Pinpoint the cell where the given text exists, returning its (X, Y) midpoint coordinate. 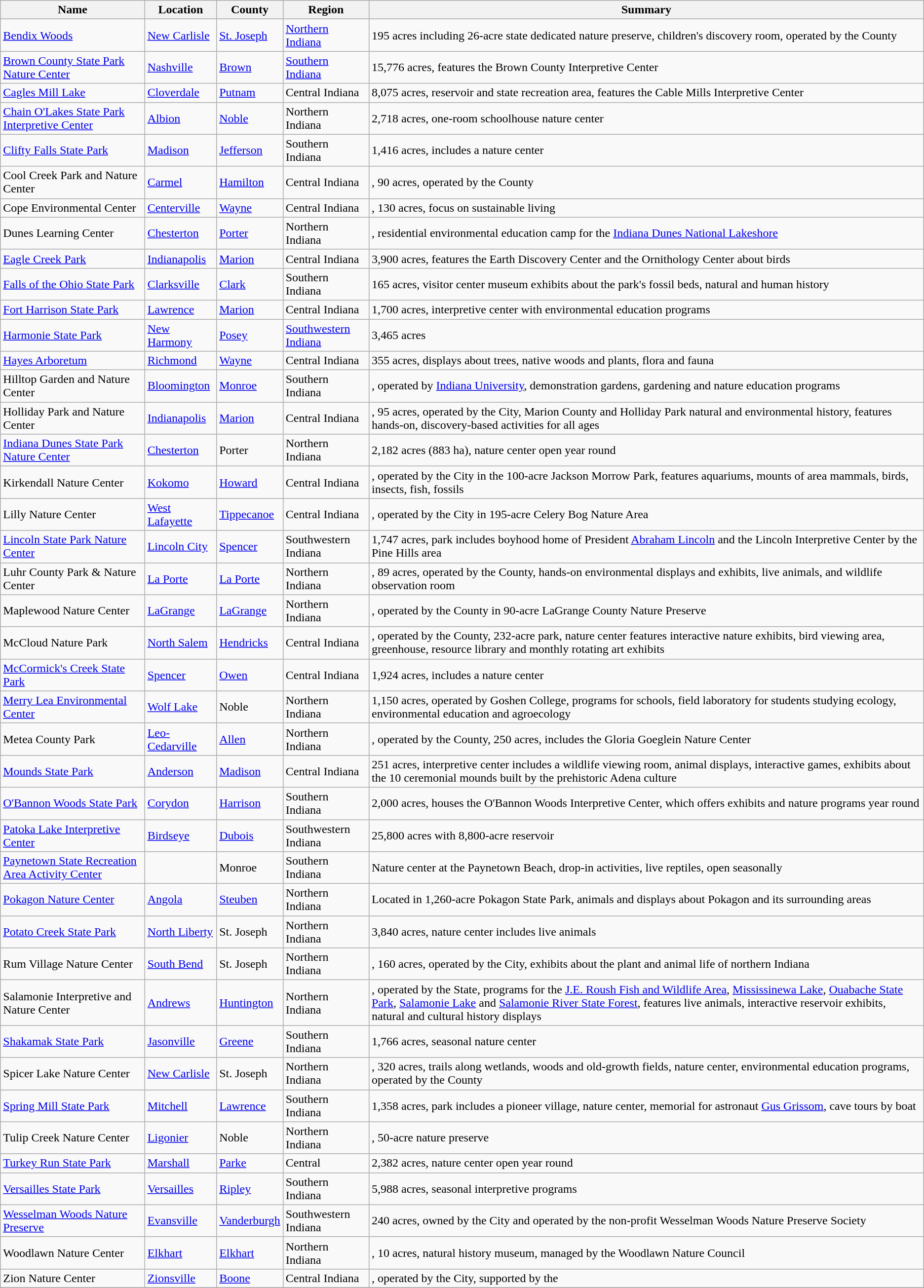
North Liberty (181, 932)
Chain O'Lakes State Park Interpretive Center (73, 118)
Potato Creek State Park (73, 932)
Cool Creek Park and Nature Center (73, 183)
Mounds State Park (73, 771)
, 10 acres, natural history museum, managed by the Woodlawn Nature Council (646, 1252)
25,800 acres with 8,800-acre reservoir (646, 835)
Ligonier (181, 1138)
15,776 acres, features the Brown County Interpretive Center (646, 67)
1,416 acres, includes a nature center (646, 150)
Eagle Creek Park (73, 259)
1,700 acres, interpretive center with environmental education programs (646, 309)
Brown (250, 67)
Tulip Creek Nature Center (73, 1138)
Maplewood Nature Center (73, 611)
Cope Environmental Center (73, 208)
Evansville (181, 1221)
Hamilton (250, 183)
2,382 acres, nature center open year round (646, 1163)
Albion (181, 118)
Spring Mill State Park (73, 1105)
North Salem (181, 643)
, operated by the County, 250 acres, includes the Gloria Goeglein Nature Center (646, 739)
Clark (250, 284)
2,718 acres, one-room schoolhouse nature center (646, 118)
5,988 acres, seasonal interpretive programs (646, 1188)
Lincoln State Park Nature Center (73, 547)
Region (326, 10)
Owen (250, 675)
Indiana Dunes State Park Nature Center (73, 450)
Spicer Lake Nature Center (73, 1074)
3,840 acres, nature center includes live animals (646, 932)
Posey (250, 335)
, 320 acres, trails along wetlands, woods and old-growth fields, nature center, environmental education programs, operated by the County (646, 1074)
, operated by the City in 195-acre Celery Bog Nature Area (646, 514)
Bloomington (181, 386)
2,182 acres (883 ha), nature center open year round (646, 450)
Steuben (250, 900)
Kirkendall Nature Center (73, 483)
Name (73, 10)
Anderson (181, 771)
Luhr County Park & Nature Center (73, 578)
Fort Harrison State Park (73, 309)
Jasonville (181, 1041)
Nashville (181, 67)
Leo-Cedarville (181, 739)
Located in 1,260-acre Pokagon State Park, animals and displays about Pokagon and its surrounding areas (646, 900)
Turkey Run State Park (73, 1163)
Hendricks (250, 643)
Howard (250, 483)
3,465 acres (646, 335)
Clarksville (181, 284)
Mitchell (181, 1105)
, operated by the City in the 100-acre Jackson Morrow Park, features aquariums, mounts of area mammals, birds, insects, fish, fossils (646, 483)
, operated by the City, supported by the (646, 1278)
Lincoln City (181, 547)
Woodlawn Nature Center (73, 1252)
Hilltop Garden and Nature Center (73, 386)
Hayes Arboretum (73, 361)
Kokomo (181, 483)
2,000 acres, houses the O'Bannon Woods Interpretive Center, which offers exhibits and nature programs year round (646, 803)
Birdseye (181, 835)
Zion Nature Center (73, 1278)
Wesselman Woods Nature Preserve (73, 1221)
1,358 acres, park includes a pioneer village, nature center, memorial for astronaut Gus Grissom, cave tours by boat (646, 1105)
Versailles (181, 1188)
Jefferson (250, 150)
Greene (250, 1041)
Cagles Mill Lake (73, 93)
New Harmony (181, 335)
McCloud Nature Park (73, 643)
Summary (646, 10)
, 130 acres, focus on sustainable living (646, 208)
Dunes Learning Center (73, 233)
Vanderburgh (250, 1221)
, operated by the County in 90-acre LaGrange County Nature Preserve (646, 611)
8,075 acres, reservoir and state recreation area, features the Cable Mills Interpretive Center (646, 93)
Shakamak State Park (73, 1041)
Merry Lea Environmental Center (73, 707)
Dubois (250, 835)
Salamonie Interpretive and Nature Center (73, 1003)
Centerville (181, 208)
Patoka Lake Interpretive Center (73, 835)
Boone (250, 1278)
O'Bannon Woods State Park (73, 803)
Nature center at the Paynetown Beach, drop-in activities, live reptiles, open seasonally (646, 868)
Wolf Lake (181, 707)
Versailles State Park (73, 1188)
Ripley (250, 1188)
, 50-acre nature preserve (646, 1138)
Central (326, 1163)
Clifty Falls State Park (73, 150)
Corydon (181, 803)
Lilly Nature Center (73, 514)
, 160 acres, operated by the City, exhibits about the plant and animal life of northern Indiana (646, 964)
195 acres including 26-acre state dedicated nature preserve, children's discovery room, operated by the County (646, 36)
Richmond (181, 361)
Carmel (181, 183)
South Bend (181, 964)
Andrews (181, 1003)
1,747 acres, park includes boyhood home of President Abraham Lincoln and the Lincoln Interpretive Center by the Pine Hills area (646, 547)
Brown County State Park Nature Center (73, 67)
Holliday Park and Nature Center (73, 418)
Angola (181, 900)
Bendix Woods (73, 36)
Paynetown State Recreation Area Activity Center (73, 868)
Harrison (250, 803)
1,766 acres, seasonal nature center (646, 1041)
355 acres, displays about trees, native woods and plants, flora and fauna (646, 361)
240 acres, owned by the City and operated by the non-profit Wesselman Woods Nature Preserve Society (646, 1221)
Pokagon Nature Center (73, 900)
Parke (250, 1163)
, 89 acres, operated by the County, hands-on environmental displays and exhibits, live animals, and wildlife observation room (646, 578)
McCormick's Creek State Park (73, 675)
Zionsville (181, 1278)
West Lafayette (181, 514)
Cloverdale (181, 93)
Tippecanoe (250, 514)
Harmonie State Park (73, 335)
, operated by Indiana University, demonstration gardens, gardening and nature education programs (646, 386)
Metea County Park (73, 739)
165 acres, visitor center museum exhibits about the park's fossil beds, natural and human history (646, 284)
, residential environmental education camp for the Indiana Dunes National Lakeshore (646, 233)
1,924 acres, includes a nature center (646, 675)
3,900 acres, features the Earth Discovery Center and the Ornithology Center about birds (646, 259)
Putnam (250, 93)
Rum Village Nature Center (73, 964)
, 90 acres, operated by the County (646, 183)
County (250, 10)
Marshall (181, 1163)
Allen (250, 739)
Location (181, 10)
Huntington (250, 1003)
Falls of the Ohio State Park (73, 284)
